Locate the cell with the specified text and output its [x, y] center coordinate. 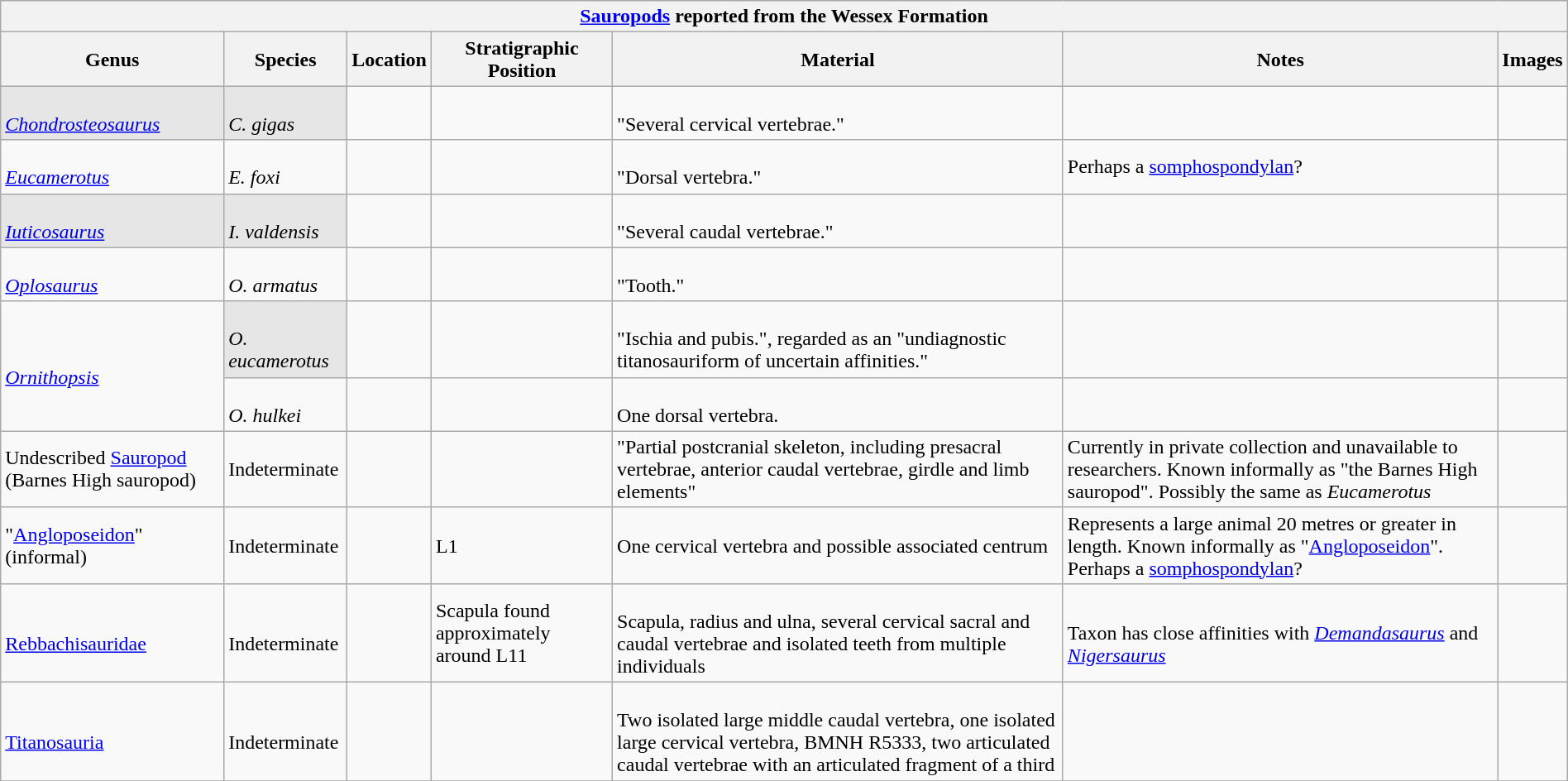
L1 [521, 545]
O. armatus [286, 275]
Represents a large animal 20 metres or greater in length. Known informally as "Angloposeidon". Perhaps a somphospondylan? [1280, 545]
Species [286, 60]
Notes [1280, 60]
One cervical vertebra and possible associated centrum [839, 545]
Scapula, radius and ulna, several cervical sacral and caudal vertebrae and isolated teeth from multiple individuals [839, 632]
"Partial postcranial skeleton, including presacral vertebrae, anterior caudal vertebrae, girdle and limb elements" [839, 469]
"Angloposeidon" (informal) [112, 545]
"Ischia and pubis.", regarded as an "undiagnostic titanosauriform of uncertain affinities." [839, 339]
"Tooth." [839, 275]
Currently in private collection and unavailable to researchers. Known informally as "the Barnes High sauropod". Possibly the same as Eucamerotus [1280, 469]
Location [390, 60]
Material [839, 60]
Iuticosaurus [112, 220]
"Several caudal vertebrae." [839, 220]
Perhaps a somphospondylan? [1280, 167]
"Dorsal vertebra." [839, 167]
Eucamerotus [112, 167]
O. hulkei [286, 404]
Oplosaurus [112, 275]
Stratigraphic Position [521, 60]
Images [1532, 60]
Ornithopsis [112, 366]
C. gigas [286, 113]
I. valdensis [286, 220]
Undescribed Sauropod (Barnes High sauropod) [112, 469]
Taxon has close affinities with Demandasaurus and Nigersaurus [1280, 632]
Rebbachisauridae [112, 632]
Titanosauria [112, 731]
E. foxi [286, 167]
One dorsal vertebra. [839, 404]
Scapula found approximately around L11 [521, 632]
Chondrosteosaurus [112, 113]
O. eucamerotus [286, 339]
Sauropods reported from the Wessex Formation [784, 17]
Genus [112, 60]
"Several cervical vertebrae." [839, 113]
